Provide the (x, y) coordinate of the cell's center where the given text is located.  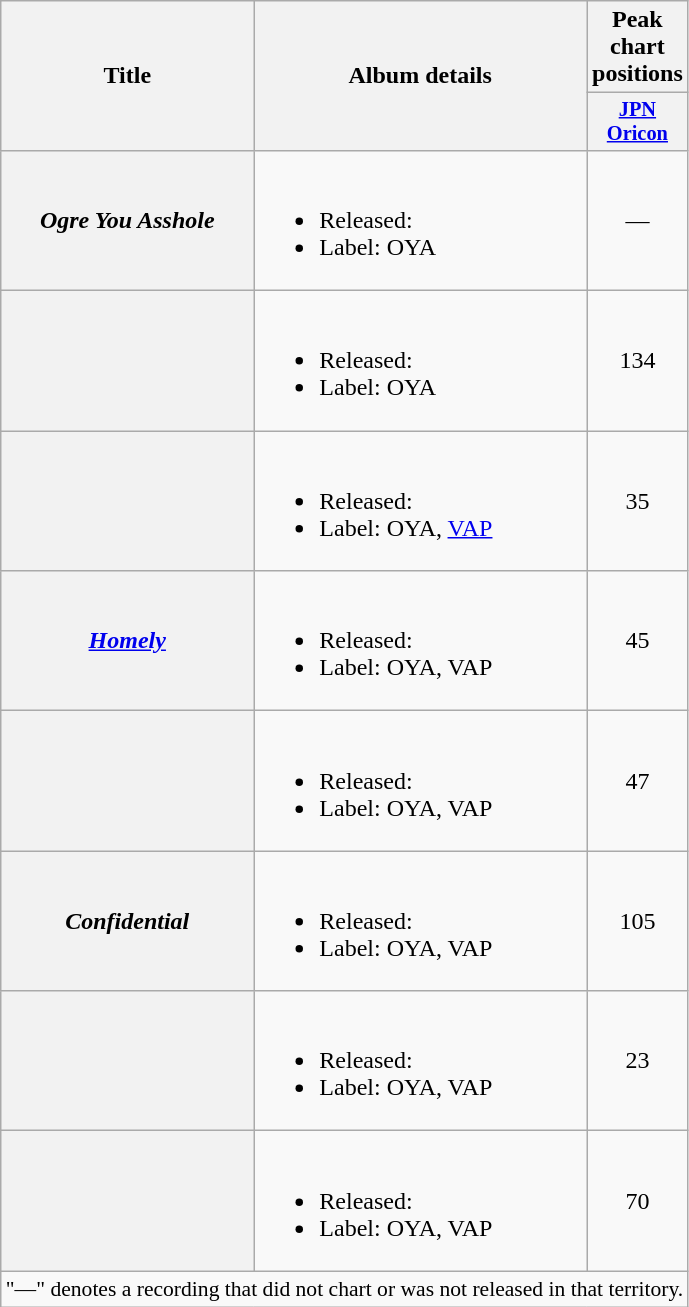
Title (128, 76)
JPNOricon (637, 122)
23 (637, 1061)
47 (637, 781)
134 (637, 361)
Ogre You Asshole (128, 220)
35 (637, 501)
Homely (128, 641)
70 (637, 1201)
Album details (420, 76)
Peak chart positions (637, 47)
— (637, 220)
45 (637, 641)
Confidential (128, 921)
105 (637, 921)
"—" denotes a recording that did not chart or was not released in that territory. (345, 1289)
